From the cell containing the given text, extract its center point as [X, Y] coordinate. 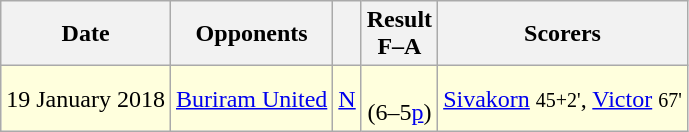
Sivakorn 45+2', Victor 67' [563, 98]
Date [86, 34]
Buriram United [251, 98]
ResultF–A [399, 34]
Scorers [563, 34]
Opponents [251, 34]
(6–5p) [399, 98]
19 January 2018 [86, 98]
N [347, 98]
